From the cell containing the given text, extract its center point as (X, Y) coordinate. 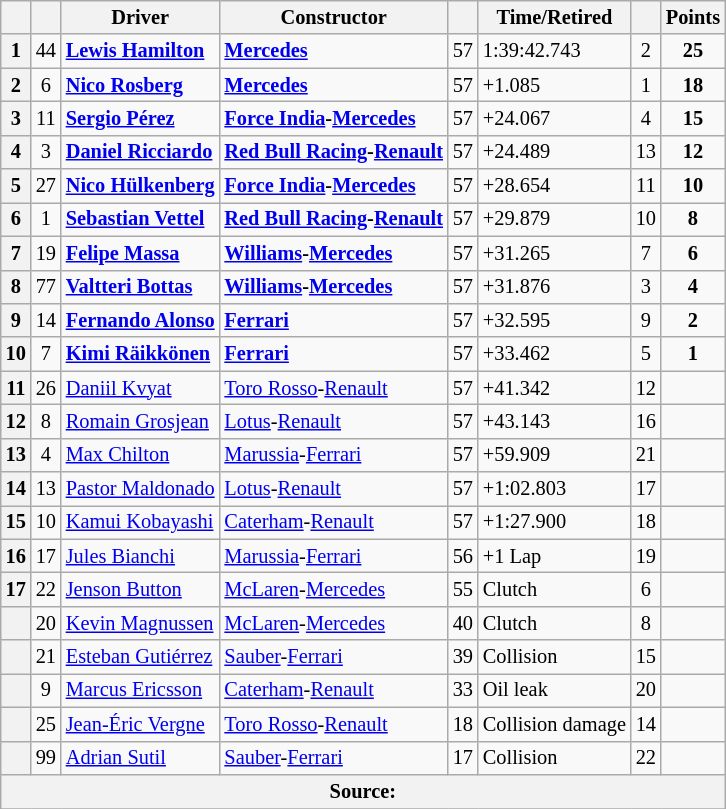
Pastor Maldonado (140, 489)
26 (46, 388)
77 (46, 287)
+59.909 (554, 455)
Jules Bianchi (140, 556)
+1 Lap (554, 556)
33 (463, 690)
Kevin Magnussen (140, 623)
Nico Rosberg (140, 85)
+1:02.803 (554, 489)
39 (463, 657)
99 (46, 758)
+1.085 (554, 85)
Daniel Ricciardo (140, 152)
+29.879 (554, 219)
56 (463, 556)
Sergio Pérez (140, 118)
+24.067 (554, 118)
Kimi Räikkönen (140, 354)
Points (693, 17)
Source: (363, 791)
Esteban Gutiérrez (140, 657)
Driver (140, 17)
+24.489 (554, 152)
Adrian Sutil (140, 758)
+32.595 (554, 320)
Romain Grosjean (140, 421)
+43.143 (554, 421)
Lewis Hamilton (140, 51)
Marcus Ericsson (140, 690)
+31.876 (554, 287)
Oil leak (554, 690)
Constructor (334, 17)
1:39:42.743 (554, 51)
44 (46, 51)
Felipe Massa (140, 253)
Valtteri Bottas (140, 287)
Daniil Kvyat (140, 388)
55 (463, 589)
Max Chilton (140, 455)
27 (46, 186)
+1:27.900 (554, 522)
+31.265 (554, 253)
+41.342 (554, 388)
40 (463, 623)
Kamui Kobayashi (140, 522)
Collision damage (554, 724)
+33.462 (554, 354)
Time/Retired (554, 17)
Jenson Button (140, 589)
Fernando Alonso (140, 320)
Sebastian Vettel (140, 219)
+28.654 (554, 186)
Nico Hülkenberg (140, 186)
Jean-Éric Vergne (140, 724)
